Extract the [x, y] coordinate from the center of the cell holding the provided text.  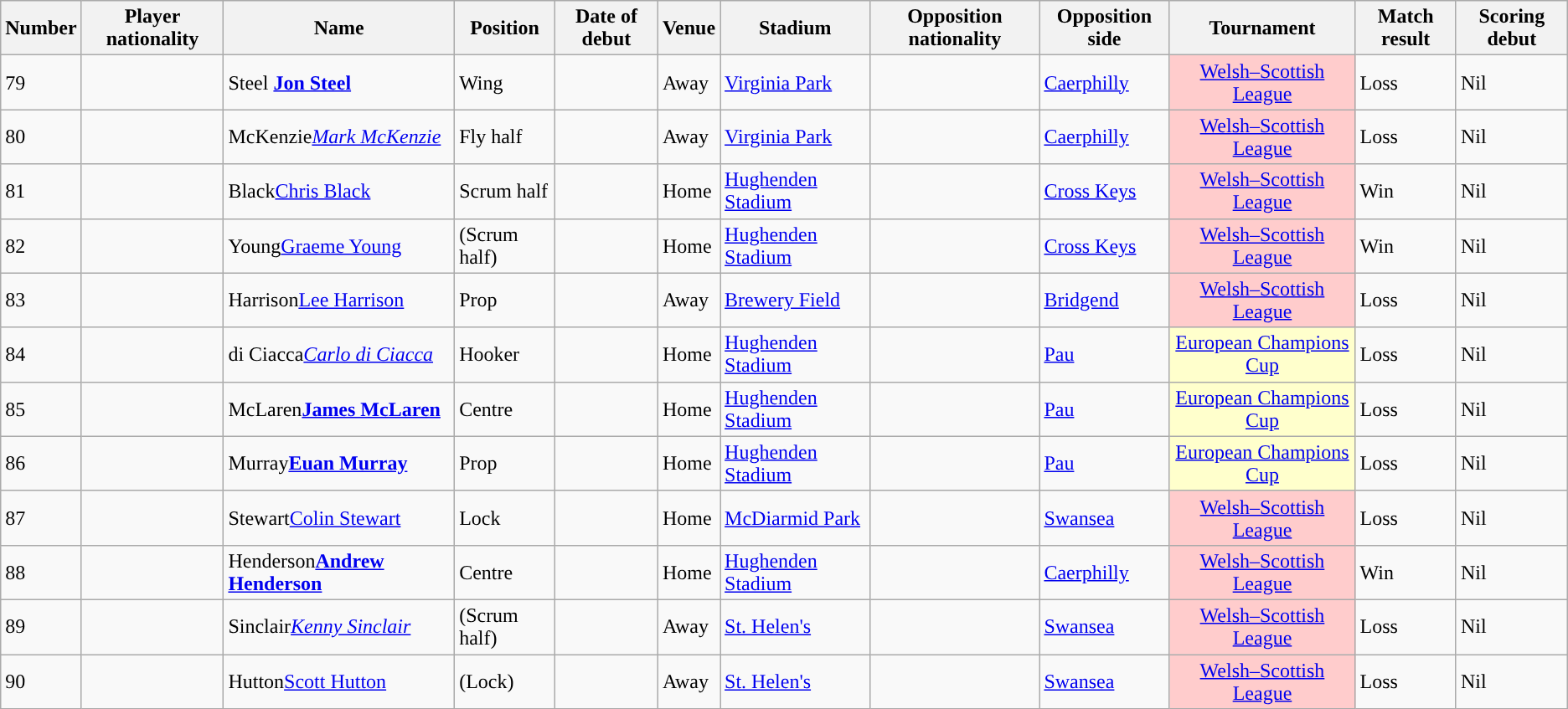
89 [41, 626]
Scoring debut [1511, 28]
YoungGraeme Young [339, 246]
McDiarmid Park [796, 517]
Lock [505, 517]
Tournament [1262, 28]
Stadium [796, 28]
McKenzieMark McKenzie [339, 137]
StewartColin Stewart [339, 517]
86 [41, 464]
90 [41, 681]
Date of debut [606, 28]
Scrum half [505, 191]
HarrisonLee Harrison [339, 300]
Hooker [505, 355]
Bridgend [1104, 300]
87 [41, 517]
83 [41, 300]
HendersonAndrew Henderson [339, 573]
79 [41, 82]
Match result [1406, 28]
Player nationality [152, 28]
Wing [505, 82]
(Lock) [505, 681]
MurrayEuan Murray [339, 464]
SinclairKenny Sinclair [339, 626]
Number [41, 28]
Opposition nationality [955, 28]
HuttonScott Hutton [339, 681]
di CiaccaCarlo di Ciacca [339, 355]
82 [41, 246]
81 [41, 191]
84 [41, 355]
McLarenJames McLaren [339, 408]
85 [41, 408]
88 [41, 573]
Venue [689, 28]
Name [339, 28]
Steel Jon Steel [339, 82]
BlackChris Black [339, 191]
Opposition side [1104, 28]
Fly half [505, 137]
80 [41, 137]
Brewery Field [796, 300]
Position [505, 28]
